Locate the cell with the specified text and output its (x, y) center coordinate. 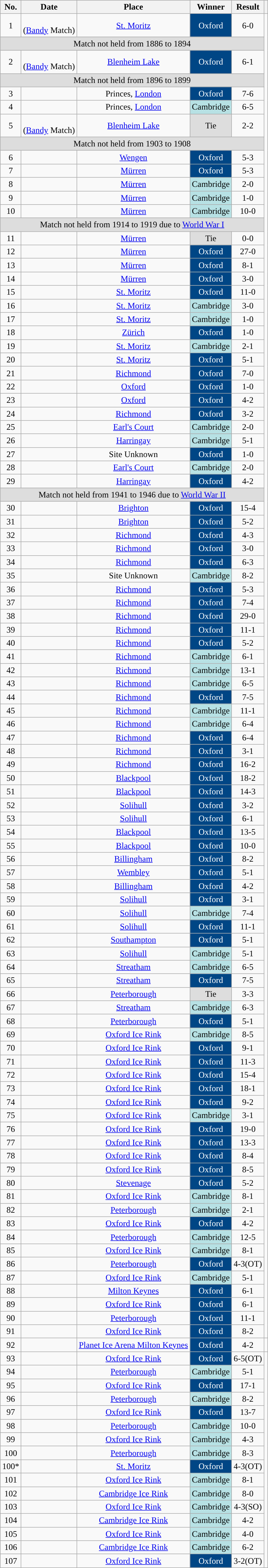
53 (11, 818)
Match not held from 1903 to 1908 (132, 144)
4 (11, 107)
19 (11, 346)
13-1 (248, 670)
81 (11, 1196)
33 (11, 549)
29 (11, 481)
13-7 (248, 1412)
82 (11, 1210)
Milton Keynes (133, 1291)
11-3 (248, 1061)
92 (11, 1345)
30 (11, 508)
12 (11, 252)
3-2(OT) (248, 1561)
43 (11, 684)
83 (11, 1223)
9-1 (248, 1048)
38 (11, 616)
100 (11, 1453)
97 (11, 1412)
Wembley (133, 873)
59 (11, 900)
24 (11, 414)
68 (11, 1021)
6-0 (248, 26)
27 (11, 454)
76 (11, 1129)
16-2 (248, 764)
75 (11, 1116)
56 (11, 859)
70 (11, 1048)
28 (11, 468)
4-3(SO) (248, 1507)
102 (11, 1493)
Date (49, 7)
17 (11, 319)
27-0 (248, 252)
95 (11, 1385)
3 (11, 94)
107 (11, 1561)
Planet Ice Arena Milton Keynes (133, 1345)
Wengen (133, 157)
15 (11, 292)
60 (11, 913)
Match not held from 1896 to 1899 (132, 80)
57 (11, 873)
7 (11, 171)
73 (11, 1089)
91 (11, 1331)
5 (11, 126)
20 (11, 360)
96 (11, 1399)
71 (11, 1061)
63 (11, 953)
77 (11, 1142)
18 (11, 333)
25 (11, 427)
90 (11, 1318)
Stevenage (133, 1183)
35 (11, 576)
7-0 (248, 373)
55 (11, 846)
40 (11, 643)
44 (11, 697)
37 (11, 602)
22 (11, 387)
101 (11, 1480)
19-0 (248, 1129)
89 (11, 1305)
14 (11, 279)
8-3 (248, 1453)
105 (11, 1534)
17-1 (248, 1385)
31 (11, 522)
87 (11, 1278)
13 (11, 265)
6-5(OT) (248, 1358)
61 (11, 927)
Southampton (133, 940)
1 (11, 26)
46 (11, 724)
29-0 (248, 616)
50 (11, 778)
13-5 (248, 832)
88 (11, 1291)
45 (11, 711)
7-6 (248, 94)
Place (133, 7)
21 (11, 373)
54 (11, 832)
72 (11, 1075)
99 (11, 1439)
69 (11, 1034)
86 (11, 1264)
18-1 (248, 1089)
23 (11, 400)
42 (11, 670)
0-0 (248, 238)
4-0 (248, 1534)
9-2 (248, 1102)
104 (11, 1520)
No. (11, 7)
Match not held from 1941 to 1946 due to World War II (132, 495)
2 (11, 62)
2-2 (248, 126)
8-0 (248, 1493)
93 (11, 1358)
62 (11, 940)
51 (11, 791)
65 (11, 980)
13-3 (248, 1142)
18-2 (248, 778)
74 (11, 1102)
Zürich (133, 333)
11 (11, 238)
64 (11, 967)
26 (11, 441)
100* (11, 1466)
98 (11, 1426)
34 (11, 562)
14-3 (248, 791)
66 (11, 994)
106 (11, 1547)
32 (11, 535)
78 (11, 1156)
Match not held from 1914 to 1919 due to World War I (132, 225)
6-2 (248, 1547)
16 (11, 306)
47 (11, 738)
8 (11, 184)
3-3 (248, 994)
49 (11, 764)
12-5 (248, 1237)
11-0 (248, 292)
67 (11, 1007)
52 (11, 805)
84 (11, 1237)
10 (11, 211)
58 (11, 886)
80 (11, 1183)
6 (11, 157)
8-4 (248, 1156)
9 (11, 198)
48 (11, 751)
Result (248, 7)
Winner (211, 7)
103 (11, 1507)
39 (11, 629)
Match not held from 1886 to 1894 (132, 44)
79 (11, 1169)
94 (11, 1372)
85 (11, 1250)
41 (11, 657)
36 (11, 589)
